Search for the cell housing the specified text and yield its [X, Y] center coordinate. 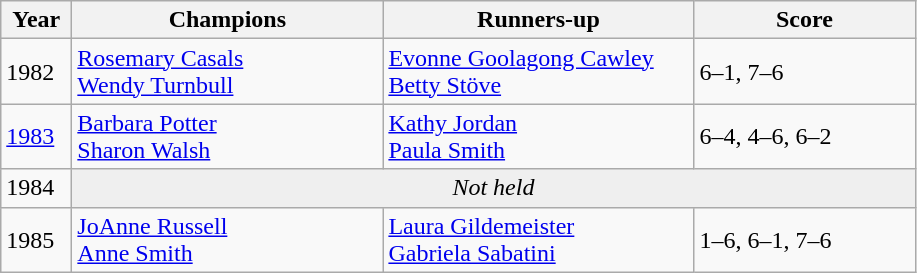
Year [36, 20]
1985 [36, 240]
Rosemary Casals Wendy Turnbull [228, 72]
1983 [36, 136]
Not held [494, 188]
Evonne Goolagong Cawley Betty Stöve [538, 72]
1984 [36, 188]
Champions [228, 20]
Laura Gildemeister Gabriela Sabatini [538, 240]
1–6, 6–1, 7–6 [804, 240]
Kathy Jordan Paula Smith [538, 136]
6–1, 7–6 [804, 72]
JoAnne Russell Anne Smith [228, 240]
6–4, 4–6, 6–2 [804, 136]
Score [804, 20]
Runners-up [538, 20]
1982 [36, 72]
Barbara Potter Sharon Walsh [228, 136]
